Determine the (X, Y) coordinate at the center of the cell enclosing the given text.  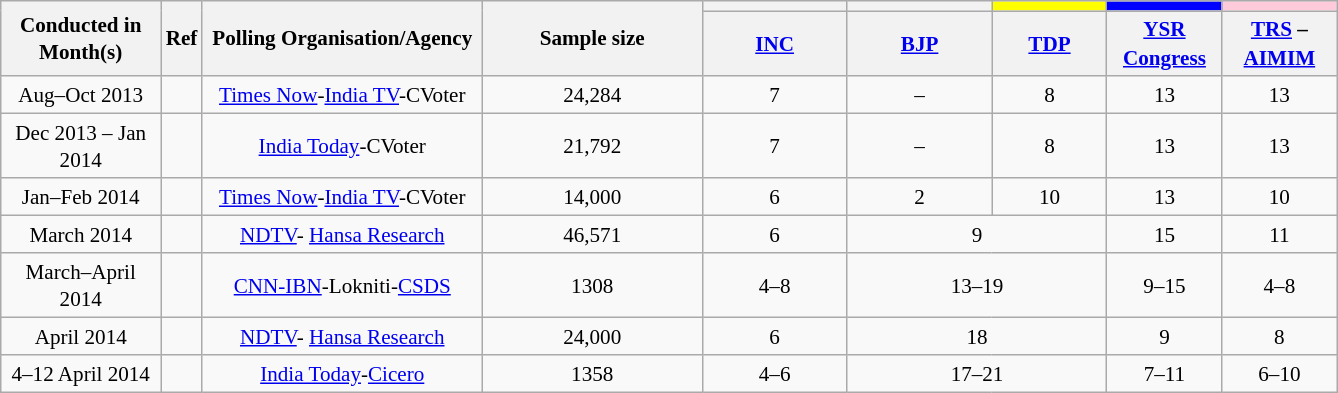
March 2014 (81, 234)
24,284 (592, 94)
BJP (920, 44)
4–12 April 2014 (81, 374)
11 (1280, 234)
2 (920, 196)
7–11 (1164, 374)
21,792 (592, 146)
India Today-Cicero (342, 374)
Jan–Feb 2014 (81, 196)
1358 (592, 374)
24,000 (592, 336)
Sample size (592, 38)
Aug–Oct 2013 (81, 94)
TRS – AIMIM (1280, 44)
TDP (1050, 44)
YSR Congress (1164, 44)
1308 (592, 286)
6–10 (1280, 374)
Dec 2013 – Jan 2014 (81, 146)
Conducted in Month(s) (81, 38)
April 2014 (81, 336)
14,000 (592, 196)
March–April 2014 (81, 286)
18 (977, 336)
Ref (182, 38)
CNN-IBN-Lokniti-CSDS (342, 286)
INC (774, 44)
India Today-CVoter (342, 146)
15 (1164, 234)
13–19 (977, 286)
46,571 (592, 234)
17–21 (977, 374)
Polling Organisation/Agency (342, 38)
4–6 (774, 374)
9–15 (1164, 286)
